Scan for the cell matching the given text and deliver its (X, Y) coordinate at center. 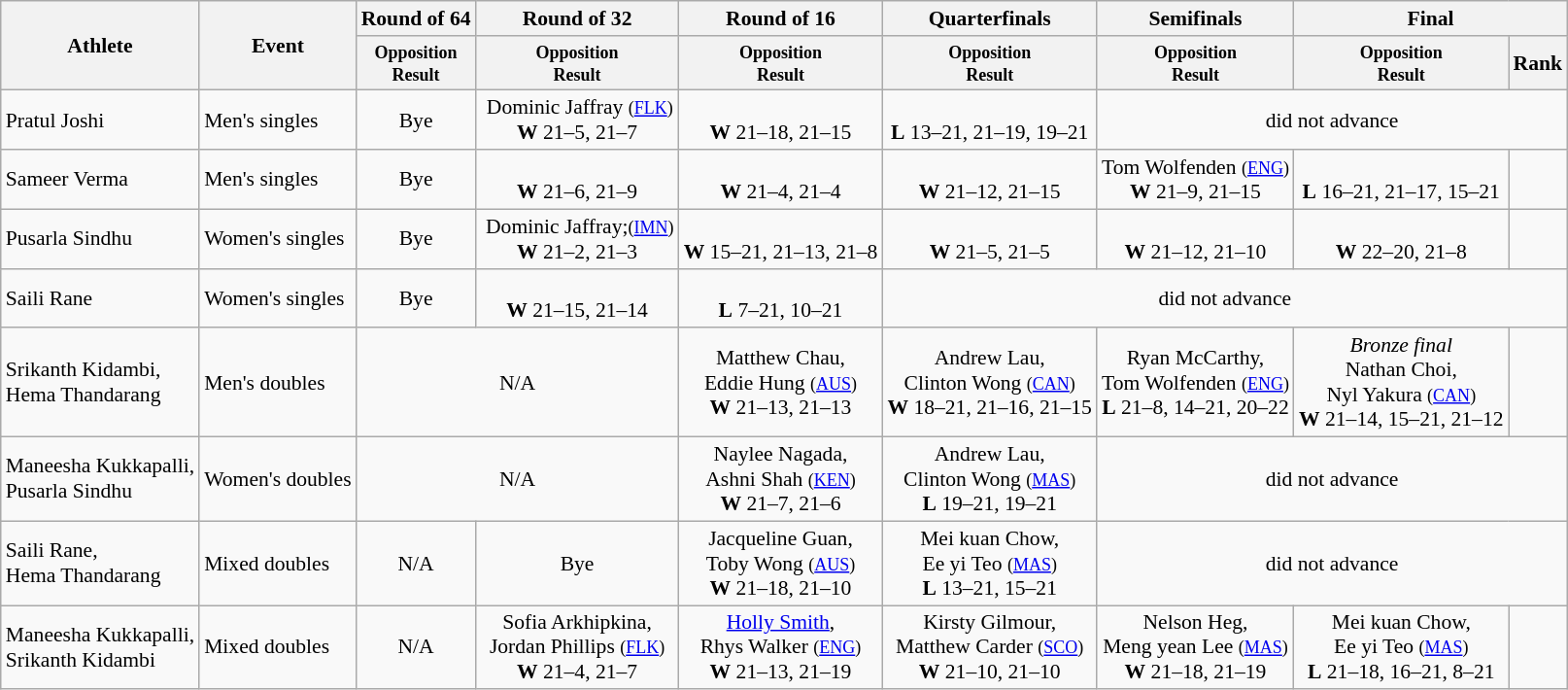
L 7–21, 10–21 (781, 297)
Sameer Verma (100, 179)
Pusarla Sindhu (100, 239)
Saili Rane,Hema Thandarang (100, 564)
Srikanth Kidambi,Hema Thandarang (100, 383)
W 21–6, 21–9 (577, 179)
Round of 16 (781, 18)
Final (1430, 18)
Naylee Nagada,Ashni Shah (KEN)W 21–7, 21–6 (781, 480)
W 21–12, 21–15 (989, 179)
Dominic Jaffray (FLK)W 21–5, 21–7 (577, 121)
Dominic Jaffray;(IMN)W 21–2, 21–3 (577, 239)
Ryan McCarthy,Tom Wolfenden (ENG)L 21–8, 14–21, 20–22 (1195, 383)
Holly Smith,Rhys Walker (ENG)W 21–13, 21–19 (781, 647)
Maneesha Kukkapalli,Pusarla Sindhu (100, 480)
W 22–20, 21–8 (1401, 239)
W 21–4, 21–4 (781, 179)
Men's doubles (278, 383)
Tom Wolfenden (ENG)W 21–9, 21–15 (1195, 179)
Event (278, 46)
W 21–18, 21–15 (781, 121)
Nelson Heg,Meng yean Lee (MAS)W 21–18, 21–19 (1195, 647)
Mei kuan Chow,Ee yi Teo (MAS)L 21–18, 16–21, 8–21 (1401, 647)
Andrew Lau,Clinton Wong (MAS)L 19–21, 19–21 (989, 480)
Round of 32 (577, 18)
Quarterfinals (989, 18)
Rank (1539, 63)
L 16–21, 21–17, 15–21 (1401, 179)
Kirsty Gilmour,Matthew Carder (SCO)W 21–10, 21–10 (989, 647)
Pratul Joshi (100, 121)
Sofia Arkhipkina,Jordan Phillips (FLK)W 21–4, 21–7 (577, 647)
Round of 64 (416, 18)
W 21–5, 21–5 (989, 239)
Saili Rane (100, 297)
Maneesha Kukkapalli,Srikanth Kidambi (100, 647)
Matthew Chau,Eddie Hung (AUS)W 21–13, 21–13 (781, 383)
W 21–15, 21–14 (577, 297)
Athlete (100, 46)
L 13–21, 21–19, 19–21 (989, 121)
Bronze final Nathan Choi,Nyl Yakura (CAN)W 21–14, 15–21, 21–12 (1401, 383)
W 15–21, 21–13, 21–8 (781, 239)
Women's doubles (278, 480)
Semifinals (1195, 18)
W 21–12, 21–10 (1195, 239)
Jacqueline Guan,Toby Wong (AUS)W 21–18, 21–10 (781, 564)
Andrew Lau,Clinton Wong (CAN)W 18–21, 21–16, 21–15 (989, 383)
Mei kuan Chow,Ee yi Teo (MAS)L 13–21, 15–21 (989, 564)
